Capture the cell that displays the provided text and extract its [X, Y] central coordinate. 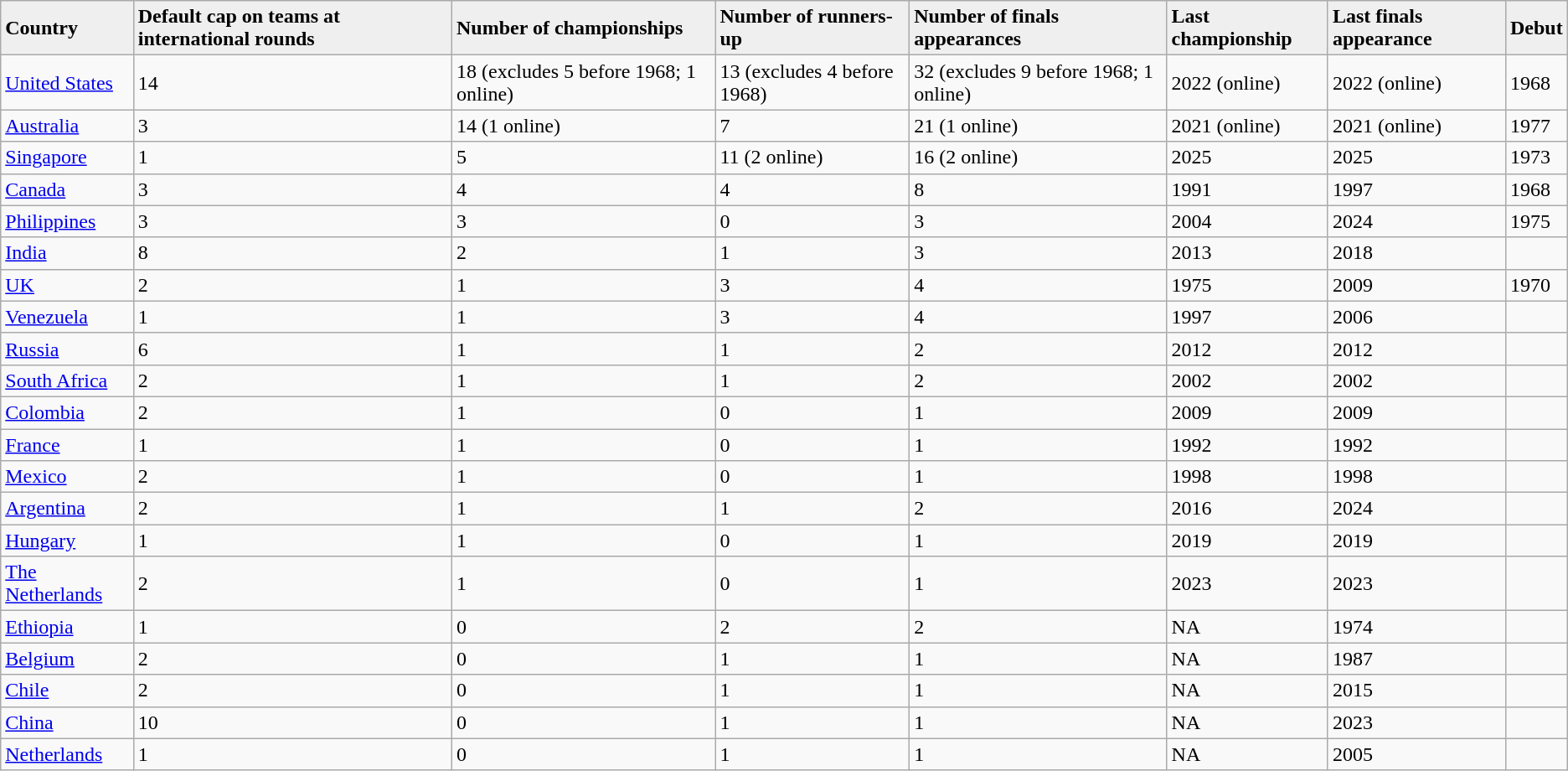
1977 [1536, 126]
11 (2 online) [812, 158]
2015 [1416, 691]
1987 [1416, 659]
The Netherlands [67, 583]
2016 [1247, 509]
India [67, 253]
Debut [1536, 28]
UK [67, 285]
Ethiopia [67, 627]
2018 [1416, 253]
Country [67, 28]
21 (1 online) [1039, 126]
2013 [1247, 253]
Last finals appearance [1416, 28]
16 (2 online) [1039, 158]
10 [292, 722]
Australia [67, 126]
Netherlands [67, 754]
Number of runners-up [812, 28]
13 (excludes 4 before 1968) [812, 82]
5 [584, 158]
Hungary [67, 541]
14 (1 online) [584, 126]
Number of finals appearances [1039, 28]
1970 [1536, 285]
Default cap on teams at international rounds [292, 28]
32 (excludes 9 before 1968; 1 online) [1039, 82]
2006 [1416, 317]
6 [292, 349]
1974 [1416, 627]
1973 [1536, 158]
South Africa [67, 380]
Russia [67, 349]
Argentina [67, 509]
18 (excludes 5 before 1968; 1 online) [584, 82]
Philippines [67, 221]
Belgium [67, 659]
7 [812, 126]
Venezuela [67, 317]
Last championship [1247, 28]
Singapore [67, 158]
Chile [67, 691]
Canada [67, 189]
1991 [1247, 189]
France [67, 445]
United States [67, 82]
2004 [1247, 221]
Mexico [67, 477]
Number of championships [584, 28]
14 [292, 82]
China [67, 722]
2005 [1416, 754]
Colombia [67, 412]
